Capture the cell that displays the provided text and extract its [x, y] central coordinate. 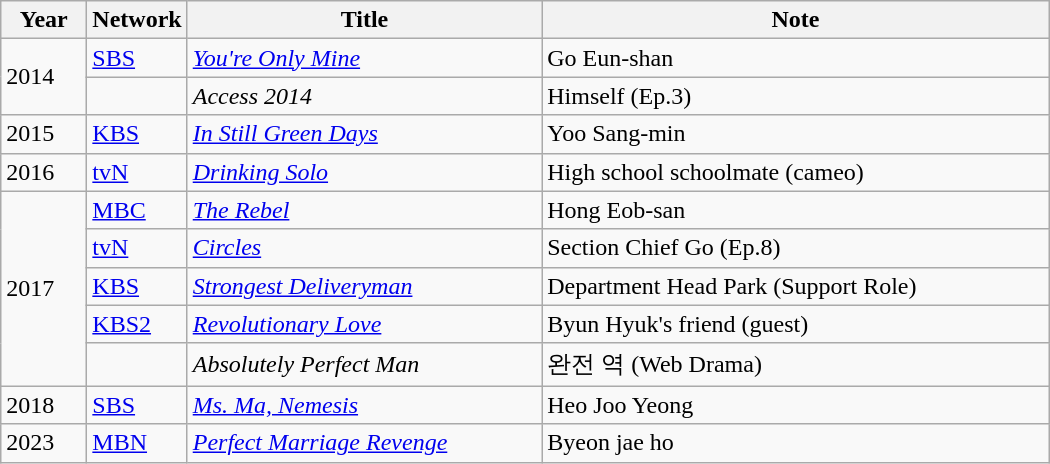
Drinking Solo [364, 172]
Yoo Sang-min [796, 134]
Perfect Marriage Revenge [364, 443]
Hong Eob-san [796, 210]
MBC [137, 210]
KBS2 [137, 324]
2015 [44, 134]
Revolutionary Love [364, 324]
Himself (Ep.3) [796, 96]
In Still Green Days [364, 134]
You're Only Mine [364, 58]
The Rebel [364, 210]
Circles [364, 248]
2017 [44, 288]
Byun Hyuk's friend (guest) [796, 324]
Heo Joo Yeong [796, 405]
Ms. Ma, Nemesis [364, 405]
Go Eun-shan [796, 58]
Section Chief Go (Ep.8) [796, 248]
Network [137, 20]
Note [796, 20]
Absolutely Perfect Man [364, 364]
Department Head Park (Support Role) [796, 286]
2018 [44, 405]
Title [364, 20]
완전 역 (Web Drama) [796, 364]
2014 [44, 77]
High school schoolmate (cameo) [796, 172]
Access 2014 [364, 96]
MBN [137, 443]
2023 [44, 443]
2016 [44, 172]
Strongest Deliveryman [364, 286]
Byeon jae ho [796, 443]
Year [44, 20]
